Extract the (x, y) coordinate from the center of the cell holding the provided text.  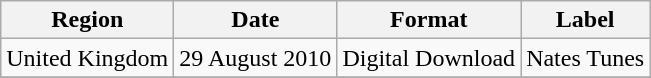
Digital Download (429, 58)
Format (429, 20)
Nates Tunes (586, 58)
United Kingdom (88, 58)
29 August 2010 (256, 58)
Label (586, 20)
Date (256, 20)
Region (88, 20)
